For the text-containing cell, return its midpoint in (X, Y) coordinate format. 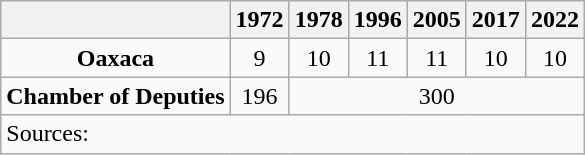
Oaxaca (116, 58)
196 (260, 96)
Chamber of Deputies (116, 96)
2022 (554, 20)
9 (260, 58)
300 (436, 96)
Sources: (293, 134)
1978 (318, 20)
1972 (260, 20)
2017 (496, 20)
2005 (436, 20)
1996 (378, 20)
